Scan for the cell matching the given text and deliver its [x, y] coordinate at center. 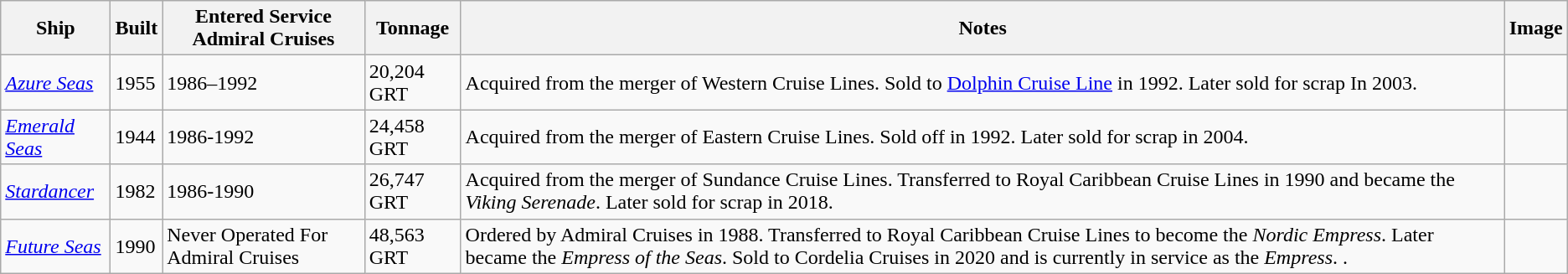
26,747 GRT [412, 191]
1990 [137, 246]
Never Operated For Admiral Cruises [263, 246]
Image [1536, 28]
Entered Service Admiral Cruises [263, 28]
24,458 GRT [412, 137]
Future Seas [55, 246]
Acquired from the merger of Western Cruise Lines. Sold to Dolphin Cruise Line in 1992. Later sold for scrap In 2003. [983, 82]
Built [137, 28]
1986-1990 [263, 191]
Stardancer [55, 191]
20,204 GRT [412, 82]
Emerald Seas [55, 137]
48,563 GRT [412, 246]
1955 [137, 82]
1982 [137, 191]
1986-1992 [263, 137]
1944 [137, 137]
Acquired from the merger of Eastern Cruise Lines. Sold off in 1992. Later sold for scrap in 2004. [983, 137]
Notes [983, 28]
1986–1992 [263, 82]
Azure Seas [55, 82]
Ship [55, 28]
Tonnage [412, 28]
